Return the [x, y] coordinate for the center point of the cell that contains the specified text.  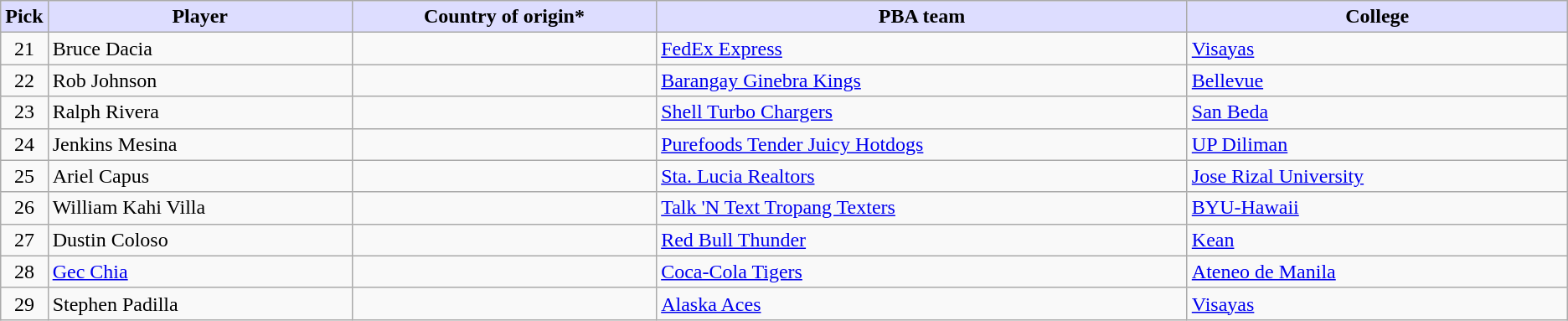
28 [24, 272]
Jenkins Mesina [199, 144]
FedEx Express [922, 49]
24 [24, 144]
San Beda [1377, 112]
27 [24, 240]
Ralph Rivera [199, 112]
BYU-Hawaii [1377, 208]
William Kahi Villa [199, 208]
Player [199, 17]
PBA team [922, 17]
UP Diliman [1377, 144]
Stephen Padilla [199, 303]
Shell Turbo Chargers [922, 112]
22 [24, 80]
23 [24, 112]
25 [24, 176]
Gec Chia [199, 272]
Bruce Dacia [199, 49]
Ateneo de Manila [1377, 272]
Red Bull Thunder [922, 240]
Coca-Cola Tigers [922, 272]
Ariel Capus [199, 176]
Dustin Coloso [199, 240]
Alaska Aces [922, 303]
Bellevue [1377, 80]
29 [24, 303]
Sta. Lucia Realtors [922, 176]
Pick [24, 17]
21 [24, 49]
Talk 'N Text Tropang Texters [922, 208]
Kean [1377, 240]
26 [24, 208]
Jose Rizal University [1377, 176]
College [1377, 17]
Barangay Ginebra Kings [922, 80]
Rob Johnson [199, 80]
Country of origin* [504, 17]
Purefoods Tender Juicy Hotdogs [922, 144]
